Locate the cell with the specified text and output its [X, Y] center coordinate. 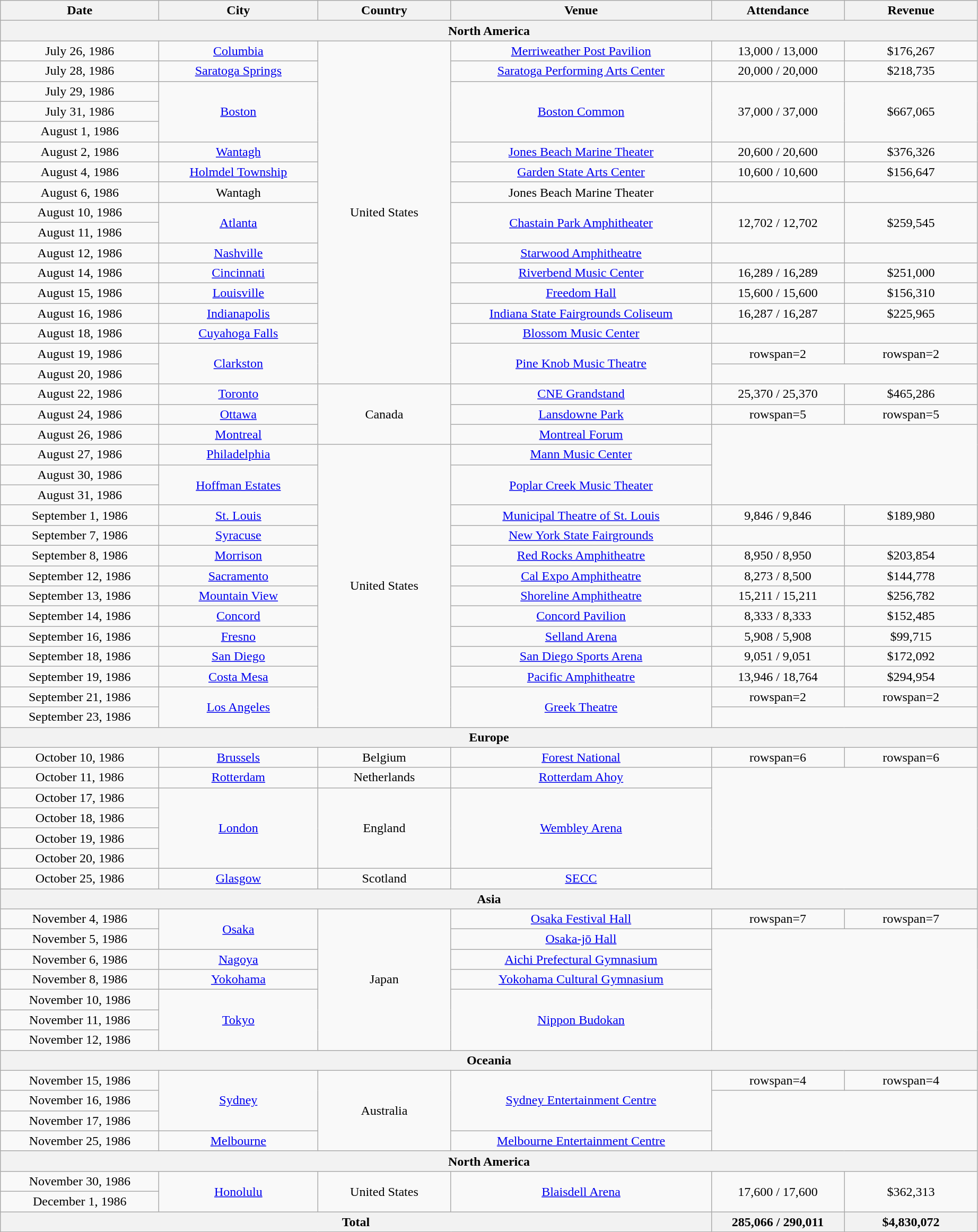
Chastain Park Amphitheater [581, 222]
New York State Fairgrounds [581, 535]
Fresno [239, 636]
November 5, 1986 [80, 939]
Japan [384, 980]
Boston [239, 111]
November 15, 1986 [80, 1080]
Country [384, 11]
Greek Theatre [581, 707]
August 19, 1986 [80, 354]
CNE Grandstand [581, 394]
15,211 / 15,211 [778, 596]
Sydney Entertainment Centre [581, 1100]
$225,965 [911, 313]
November 25, 1986 [80, 1141]
Costa Mesa [239, 677]
Los Angeles [239, 707]
Sydney [239, 1100]
City [239, 11]
13,000 / 13,000 [778, 51]
Mann Music Center [581, 455]
St. Louis [239, 515]
November 17, 1986 [80, 1121]
Nippon Budokan [581, 1020]
Merriweather Post Pavilion [581, 51]
20,600 / 20,600 [778, 152]
November 12, 1986 [80, 1040]
September 23, 1986 [80, 717]
Indianapolis [239, 313]
August 14, 1986 [80, 273]
November 6, 1986 [80, 959]
Blaisdell Arena [581, 1191]
Montreal [239, 434]
$156,310 [911, 293]
$4,830,072 [911, 1221]
Cal Expo Amphitheatre [581, 575]
16,287 / 16,287 [778, 313]
5,908 / 5,908 [778, 636]
November 30, 1986 [80, 1181]
$176,267 [911, 51]
Tokyo [239, 1020]
Concord Pavilion [581, 616]
July 26, 1986 [80, 51]
Cincinnati [239, 273]
September 19, 1986 [80, 677]
Yokohama [239, 980]
8,333 / 8,333 [778, 616]
September 18, 1986 [80, 657]
$156,647 [911, 172]
August 31, 1986 [80, 495]
November 11, 1986 [80, 1020]
November 10, 1986 [80, 1000]
San Diego Sports Arena [581, 657]
October 17, 1986 [80, 798]
Europe [489, 737]
9,846 / 9,846 [778, 515]
September 12, 1986 [80, 575]
Honolulu [239, 1191]
August 6, 1986 [80, 192]
Toronto [239, 394]
Saratoga Springs [239, 71]
August 11, 1986 [80, 232]
Philadelphia [239, 455]
Forest National [581, 757]
Date [80, 11]
$362,313 [911, 1191]
Shoreline Amphitheatre [581, 596]
Yokohama Cultural Gymnasium [581, 980]
August 22, 1986 [80, 394]
Concord [239, 616]
Holmdel Township [239, 172]
8,950 / 8,950 [778, 555]
285,066 / 290,011 [778, 1221]
October 10, 1986 [80, 757]
September 8, 1986 [80, 555]
Pine Knob Music Theatre [581, 364]
August 2, 1986 [80, 152]
Freedom Hall [581, 293]
8,273 / 8,500 [778, 575]
Scotland [384, 878]
October 25, 1986 [80, 878]
25,370 / 25,370 [778, 394]
Lansdowne Park [581, 414]
Nagoya [239, 959]
October 11, 1986 [80, 777]
Wembley Arena [581, 828]
$256,782 [911, 596]
$667,065 [911, 111]
November 16, 1986 [80, 1100]
Cuyahoga Falls [239, 334]
$203,854 [911, 555]
Indiana State Fairgrounds Coliseum [581, 313]
10,600 / 10,600 [778, 172]
$172,092 [911, 657]
Oceania [489, 1060]
July 28, 1986 [80, 71]
Selland Arena [581, 636]
August 1, 1986 [80, 132]
Venue [581, 11]
August 30, 1986 [80, 475]
July 31, 1986 [80, 111]
August 16, 1986 [80, 313]
Osaka [239, 929]
August 20, 1986 [80, 374]
Montreal Forum [581, 434]
15,600 / 15,600 [778, 293]
Atlanta [239, 222]
$465,286 [911, 394]
Belgium [384, 757]
Aichi Prefectural Gymnasium [581, 959]
Morrison [239, 555]
Rotterdam [239, 777]
Boston Common [581, 111]
August 4, 1986 [80, 172]
October 20, 1986 [80, 858]
9,051 / 9,051 [778, 657]
August 12, 1986 [80, 253]
England [384, 828]
San Diego [239, 657]
Revenue [911, 11]
13,946 / 18,764 [778, 677]
August 18, 1986 [80, 334]
October 19, 1986 [80, 838]
October 18, 1986 [80, 818]
Rotterdam Ahoy [581, 777]
$189,980 [911, 515]
July 29, 1986 [80, 91]
Osaka-jō Hall [581, 939]
Louisville [239, 293]
$99,715 [911, 636]
Asia [489, 899]
$251,000 [911, 273]
September 21, 1986 [80, 697]
Glasgow [239, 878]
Netherlands [384, 777]
12,702 / 12,702 [778, 222]
17,600 / 17,600 [778, 1191]
Riverbend Music Center [581, 273]
Ottawa [239, 414]
Starwood Amphitheatre [581, 253]
Hoffman Estates [239, 485]
Municipal Theatre of St. Louis [581, 515]
$218,735 [911, 71]
Attendance [778, 11]
Blossom Music Center [581, 334]
SECC [581, 878]
Total [356, 1221]
December 1, 1986 [80, 1201]
August 24, 1986 [80, 414]
September 14, 1986 [80, 616]
Saratoga Performing Arts Center [581, 71]
Sacramento [239, 575]
September 16, 1986 [80, 636]
August 15, 1986 [80, 293]
$259,545 [911, 222]
Pacific Amphitheatre [581, 677]
$144,778 [911, 575]
$294,954 [911, 677]
Australia [384, 1111]
Columbia [239, 51]
September 7, 1986 [80, 535]
Osaka Festival Hall [581, 919]
Mountain View [239, 596]
September 1, 1986 [80, 515]
Syracuse [239, 535]
Red Rocks Amphitheatre [581, 555]
August 26, 1986 [80, 434]
Nashville [239, 253]
20,000 / 20,000 [778, 71]
August 27, 1986 [80, 455]
$376,326 [911, 152]
London [239, 828]
November 4, 1986 [80, 919]
September 13, 1986 [80, 596]
Clarkston [239, 364]
Garden State Arts Center [581, 172]
Melbourne Entertainment Centre [581, 1141]
$152,485 [911, 616]
16,289 / 16,289 [778, 273]
August 10, 1986 [80, 212]
Canada [384, 414]
Poplar Creek Music Theater [581, 485]
37,000 / 37,000 [778, 111]
Brussels [239, 757]
Melbourne [239, 1141]
November 8, 1986 [80, 980]
